Provide the (X, Y) coordinate of the cell's center where the given text is located.  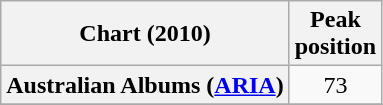
Australian Albums (ARIA) (145, 85)
Peak position (335, 34)
Chart (2010) (145, 34)
73 (335, 85)
